Search for the cell housing the specified text and yield its (X, Y) center coordinate. 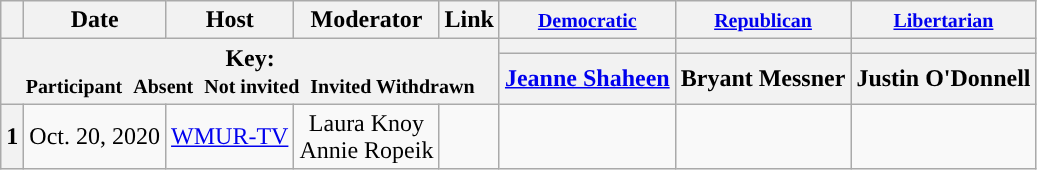
Date (95, 20)
Jeanne Shaheen (587, 78)
Libertarian (944, 20)
Oct. 20, 2020 (95, 136)
Justin O'Donnell (944, 78)
Democratic (587, 20)
Republican (763, 20)
1 (12, 136)
Bryant Messner (763, 78)
WMUR-TV (230, 136)
Link (469, 20)
Laura KnoyAnnie Ropeik (366, 136)
Key: Participant Absent Not invited Invited Withdrawn (250, 72)
Moderator (366, 20)
Host (230, 20)
